Determine the (x, y) coordinate at the center of the cell enclosing the given text.  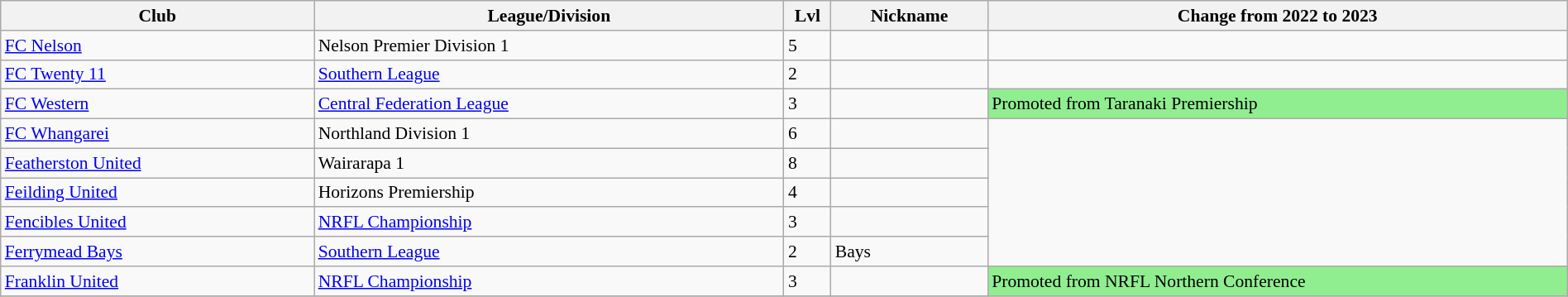
Bays (910, 251)
FC Twenty 11 (157, 74)
FC Whangarei (157, 134)
FC Nelson (157, 46)
Feilding United (157, 193)
Promoted from NRFL Northern Conference (1277, 281)
Central Federation League (549, 104)
6 (807, 134)
5 (807, 46)
FC Western (157, 104)
League/Division (549, 16)
Featherston United (157, 163)
Promoted from Taranaki Premiership (1277, 104)
Northland Division 1 (549, 134)
Nickname (910, 16)
Franklin United (157, 281)
Club (157, 16)
Fencibles United (157, 223)
Wairarapa 1 (549, 163)
Nelson Premier Division 1 (549, 46)
Change from 2022 to 2023 (1277, 16)
Horizons Premiership (549, 193)
8 (807, 163)
Lvl (807, 16)
Ferrymead Bays (157, 251)
4 (807, 193)
